Extract the [X, Y] coordinate from the center of the cell holding the provided text.  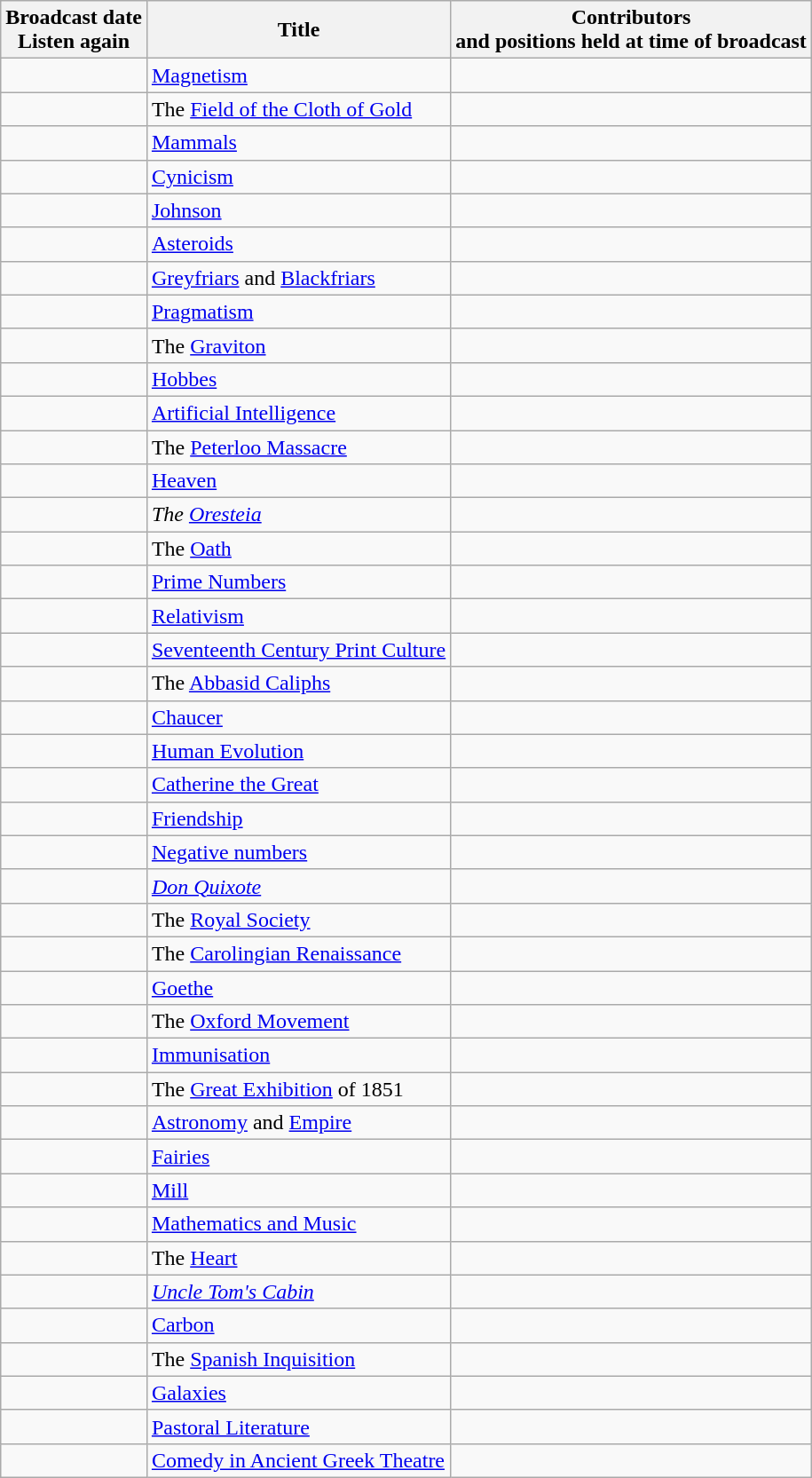
Artificial Intelligence [298, 413]
Astronomy and Empire [298, 1123]
Goethe [298, 988]
Friendship [298, 818]
Chaucer [298, 717]
The Royal Society [298, 920]
Contributors and positions held at time of broadcast [632, 30]
The Field of the Cloth of Gold [298, 109]
Asteroids [298, 244]
The Oxford Movement [298, 1022]
The Spanish Inquisition [298, 1359]
The Heart [298, 1258]
Fairies [298, 1157]
Broadcast date Listen again [75, 30]
Title [298, 30]
The Oath [298, 549]
The Abbasid Caliphs [298, 684]
Magnetism [298, 75]
Mammals [298, 143]
Uncle Tom's Cabin [298, 1292]
Mill [298, 1190]
Negative numbers [298, 852]
Heaven [298, 481]
The Carolingian Renaissance [298, 953]
Pastoral Literature [298, 1427]
Catherine the Great [298, 785]
Pragmatism [298, 312]
Immunisation [298, 1055]
Mathematics and Music [298, 1224]
Prime Numbers [298, 582]
Greyfriars and Blackfriars [298, 278]
Hobbes [298, 379]
Carbon [298, 1325]
The Graviton [298, 345]
Johnson [298, 210]
Cynicism [298, 177]
Relativism [298, 616]
Don Quixote [298, 886]
Galaxies [298, 1393]
Comedy in Ancient Greek Theatre [298, 1460]
The Oresteia [298, 515]
Seventeenth Century Print Culture [298, 650]
Human Evolution [298, 751]
The Peterloo Massacre [298, 447]
The Great Exhibition of 1851 [298, 1089]
